Provide the [X, Y] coordinate of the cell's center where the given text is located.  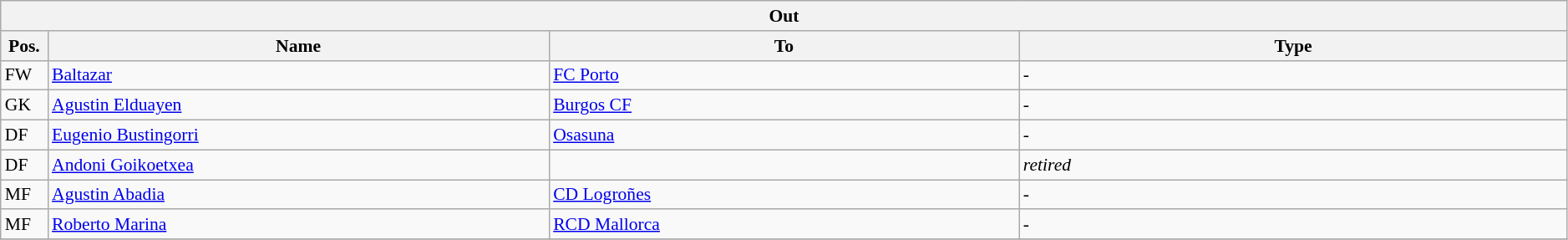
Agustin Elduayen [298, 105]
To [784, 46]
Name [298, 46]
Roberto Marina [298, 225]
FC Porto [784, 75]
Eugenio Bustingorri [298, 135]
Osasuna [784, 135]
RCD Mallorca [784, 225]
Burgos CF [784, 105]
Out [784, 16]
CD Logroñes [784, 195]
Type [1293, 46]
Pos. [24, 46]
Agustin Abadia [298, 195]
Andoni Goikoetxea [298, 165]
FW [24, 75]
GK [24, 105]
retired [1293, 165]
Baltazar [298, 75]
